Locate the cell with the specified text and output its [X, Y] center coordinate. 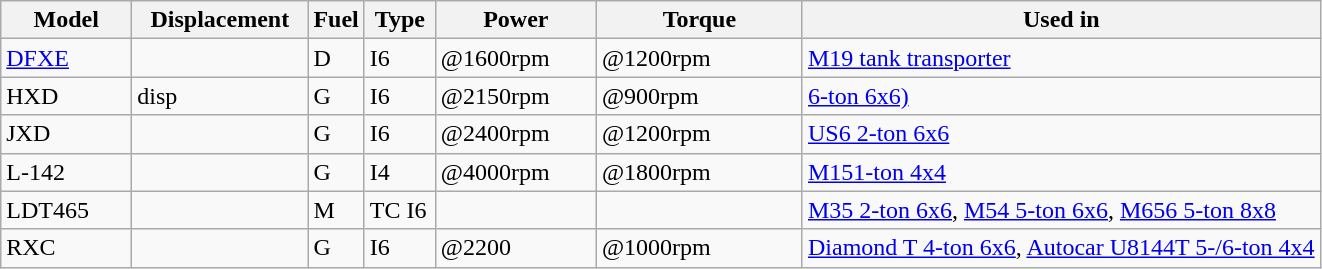
I4 [400, 172]
@1000rpm [699, 248]
US6 2-ton 6x6 [1061, 134]
Model [66, 20]
Torque [699, 20]
TC I6 [400, 210]
Power [516, 20]
M [336, 210]
@1600rpm [516, 58]
M35 2-ton 6x6, M54 5-ton 6x6, M656 5-ton 8x8 [1061, 210]
Displacement [220, 20]
RXC [66, 248]
6-ton 6x6) [1061, 96]
@900rpm [699, 96]
LDT465 [66, 210]
@2200 [516, 248]
Fuel [336, 20]
JXD [66, 134]
@2150rpm [516, 96]
Used in [1061, 20]
D [336, 58]
@1800rpm [699, 172]
M151-ton 4x4 [1061, 172]
L-142 [66, 172]
HXD [66, 96]
disp [220, 96]
M19 tank transporter [1061, 58]
@2400rpm [516, 134]
DFXE [66, 58]
@4000rpm [516, 172]
Type [400, 20]
Diamond T 4-ton 6x6, Autocar U8144T 5-/6-ton 4x4 [1061, 248]
